Extract the (X, Y) coordinate from the center of the cell holding the provided text.  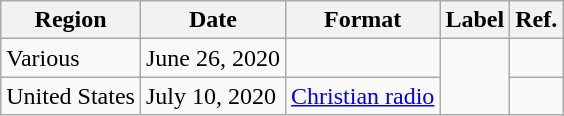
July 10, 2020 (212, 96)
June 26, 2020 (212, 58)
Date (212, 20)
Ref. (536, 20)
Various (71, 58)
Label (475, 20)
United States (71, 96)
Format (363, 20)
Region (71, 20)
Christian radio (363, 96)
